Return (X, Y) of the center of cell containing provided text 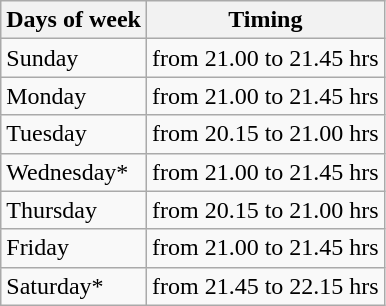
Friday (74, 248)
Days of week (74, 20)
Monday (74, 96)
Thursday (74, 210)
Tuesday (74, 134)
from 21.45 to 22.15 hrs (265, 286)
Sunday (74, 58)
Timing (265, 20)
Saturday* (74, 286)
Wednesday* (74, 172)
